For the text-containing cell, return its midpoint in (x, y) coordinate format. 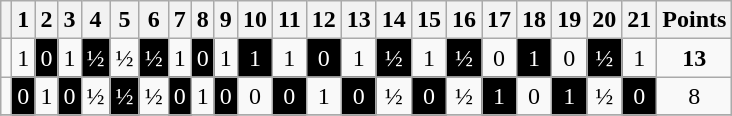
21 (640, 20)
15 (428, 20)
20 (604, 20)
3 (70, 20)
10 (254, 20)
12 (324, 20)
Points (694, 20)
2 (46, 20)
16 (464, 20)
5 (124, 20)
9 (226, 20)
19 (570, 20)
14 (394, 20)
11 (289, 20)
18 (534, 20)
7 (180, 20)
6 (154, 20)
4 (96, 20)
17 (500, 20)
